Scan for the cell matching the given text and deliver its (x, y) coordinate at center. 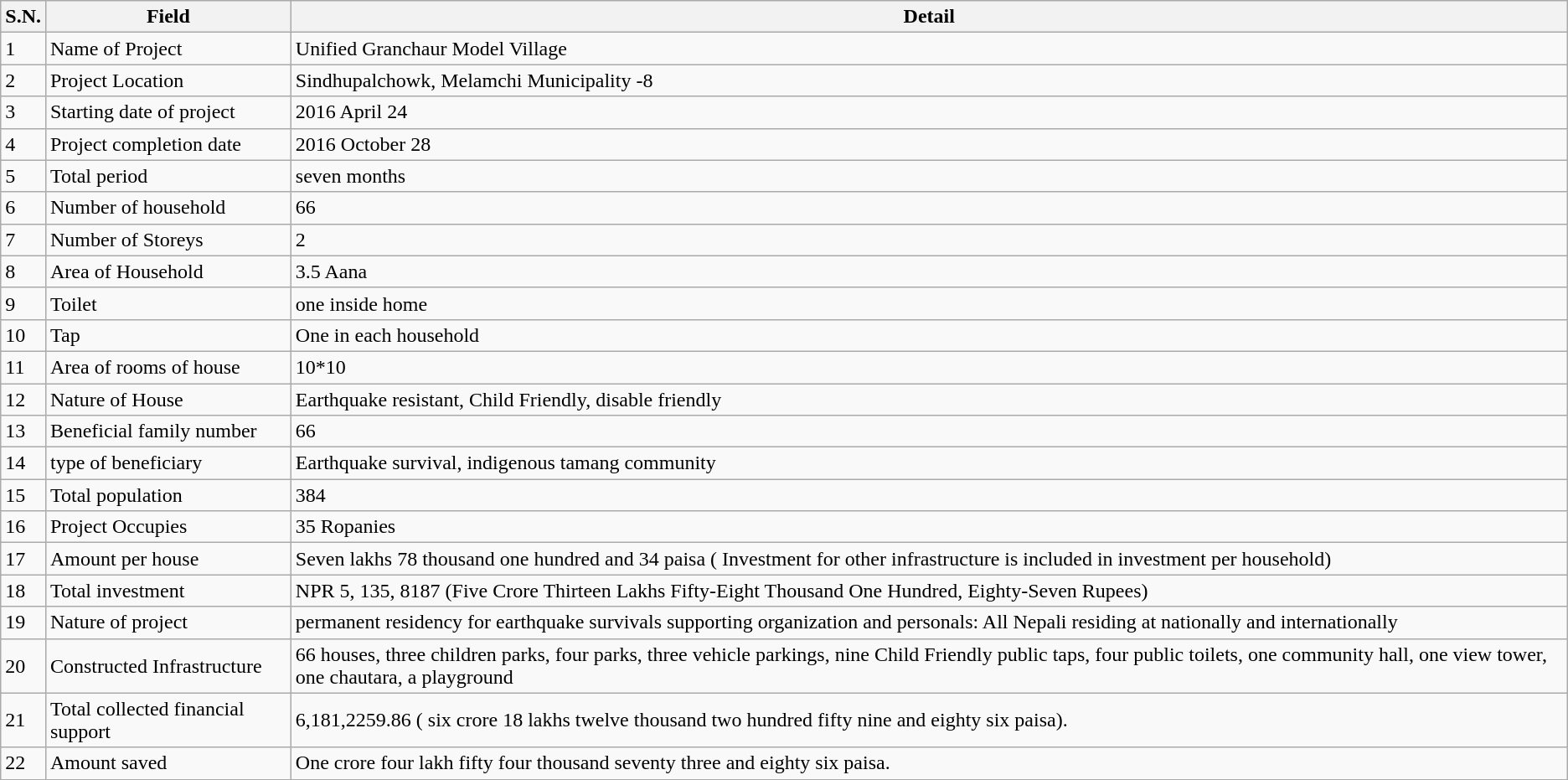
Starting date of project (168, 112)
Beneficial family number (168, 431)
10 (23, 335)
2016 April 24 (929, 112)
NPR 5, 135, 8187 (Five Crore Thirteen Lakhs Fifty-Eight Thousand One Hundred, Eighty-Seven Rupees) (929, 591)
Nature of project (168, 622)
6 (23, 208)
14 (23, 463)
9 (23, 303)
Tap (168, 335)
6,181,2259.86 ( six crore 18 lakhs twelve thousand two hundred fifty nine and eighty six paisa). (929, 721)
Project Occupies (168, 527)
5 (23, 176)
Total collected financial support (168, 721)
Earthquake survival, indigenous tamang community (929, 463)
12 (23, 400)
Total period (168, 176)
17 (23, 559)
22 (23, 763)
21 (23, 721)
19 (23, 622)
Number of household (168, 208)
One in each household (929, 335)
8 (23, 271)
Constructed Infrastructure (168, 665)
3.5 Aana (929, 271)
7 (23, 240)
13 (23, 431)
16 (23, 527)
Area of Household (168, 271)
15 (23, 495)
Sindhupalchowk, Melamchi Municipality -8 (929, 80)
4 (23, 144)
1 (23, 49)
384 (929, 495)
S.N. (23, 17)
Unified Granchaur Model Village (929, 49)
Amount per house (168, 559)
seven months (929, 176)
Toilet (168, 303)
20 (23, 665)
Area of rooms of house (168, 367)
35 Ropanies (929, 527)
Total population (168, 495)
type of beneficiary (168, 463)
3 (23, 112)
Name of Project (168, 49)
permanent residency for earthquake survivals supporting organization and personals: All Nepali residing at nationally and internationally (929, 622)
11 (23, 367)
10*10 (929, 367)
Project Location (168, 80)
Amount saved (168, 763)
Total investment (168, 591)
one inside home (929, 303)
One crore four lakh fifty four thousand seventy three and eighty six paisa. (929, 763)
Project completion date (168, 144)
2016 October 28 (929, 144)
Earthquake resistant, Child Friendly, disable friendly (929, 400)
18 (23, 591)
Seven lakhs 78 thousand one hundred and 34 paisa ( Investment for other infrastructure is included in investment per household) (929, 559)
Number of Storeys (168, 240)
Field (168, 17)
Nature of House (168, 400)
Detail (929, 17)
